From the cell containing the given text, extract its center point as [x, y] coordinate. 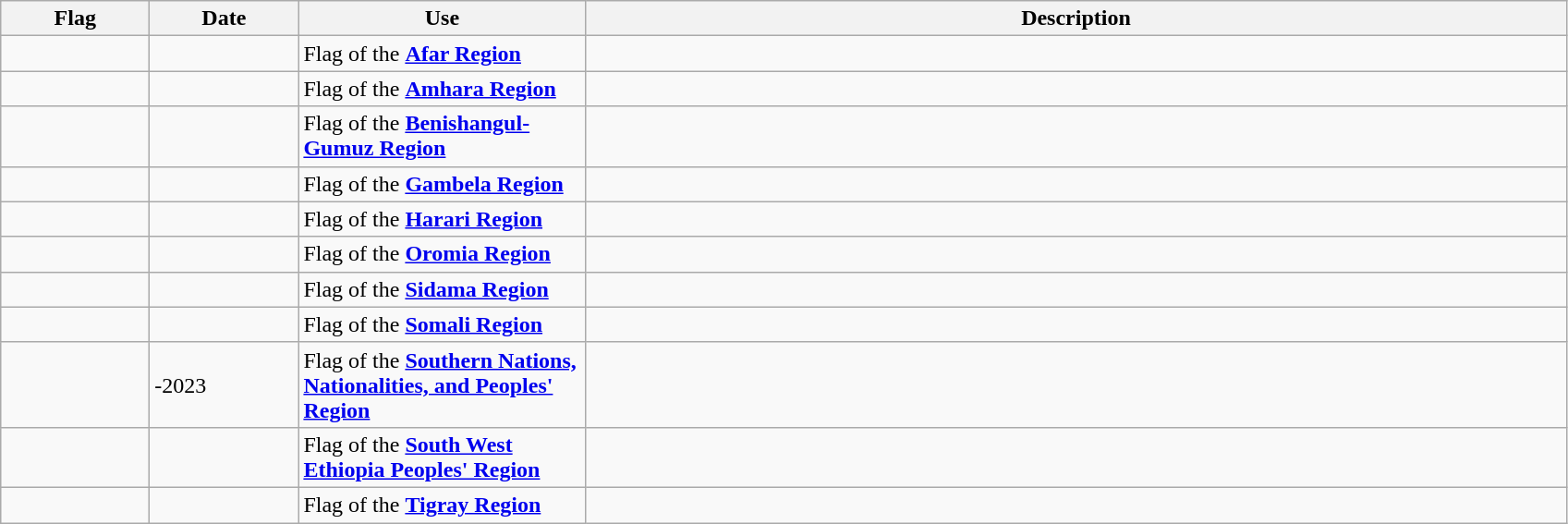
Flag of the Harari Region [442, 219]
Flag of the Afar Region [442, 54]
Flag of the Sidama Region [442, 289]
Flag of the Southern Nations, Nationalities, and Peoples' Region [442, 384]
Flag of the Tigray Region [442, 505]
Flag of the Somali Region [442, 324]
Flag of the South West Ethiopia Peoples' Region [442, 457]
Flag of the Oromia Region [442, 254]
Use [442, 18]
-2023 [224, 384]
Description [1076, 18]
Flag of the Amhara Region [442, 89]
Flag of the Gambela Region [442, 184]
Date [224, 18]
Flag [76, 18]
Flag of the Benishangul-Gumuz Region [442, 137]
